Scan for the cell matching the given text and deliver its [X, Y] coordinate at center. 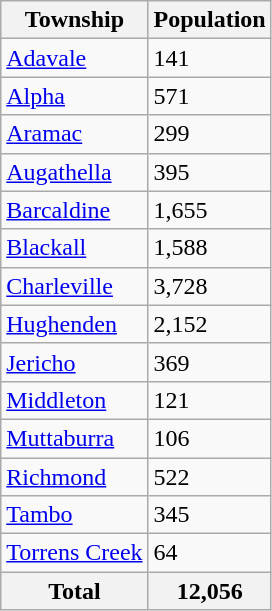
Alpha [74, 96]
Middleton [74, 400]
1,655 [210, 210]
522 [210, 477]
369 [210, 362]
Township [74, 20]
12,056 [210, 591]
2,152 [210, 324]
1,588 [210, 248]
Hughenden [74, 324]
299 [210, 134]
Adavale [74, 58]
106 [210, 438]
64 [210, 553]
Blackall [74, 248]
395 [210, 172]
Jericho [74, 362]
Tambo [74, 515]
Population [210, 20]
Torrens Creek [74, 553]
121 [210, 400]
571 [210, 96]
3,728 [210, 286]
Augathella [74, 172]
Charleville [74, 286]
Total [74, 591]
Barcaldine [74, 210]
141 [210, 58]
Richmond [74, 477]
Aramac [74, 134]
345 [210, 515]
Muttaburra [74, 438]
